Provide the (x, y) coordinate of the cell's center where the given text is located.  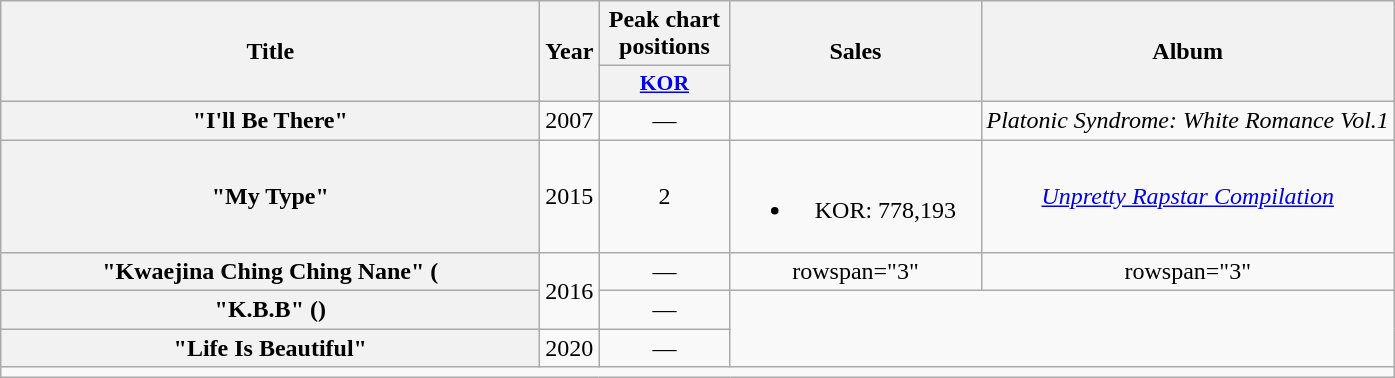
"My Type" (270, 196)
"I'll Be There" (270, 120)
Year (570, 52)
"K.B.B" () (270, 310)
Peak chart positions (664, 34)
"Kwaejina Ching Ching Nane" ( (270, 272)
2 (664, 196)
2015 (570, 196)
KOR (664, 84)
"Life Is Beautiful" (270, 348)
Platonic Syndrome: White Romance Vol.1 (1188, 120)
Title (270, 52)
KOR: 778,193 (856, 196)
2020 (570, 348)
2007 (570, 120)
Sales (856, 52)
Album (1188, 52)
Unpretty Rapstar Compilation (1188, 196)
2016 (570, 291)
